Scan for the cell matching the given text and deliver its [X, Y] coordinate at center. 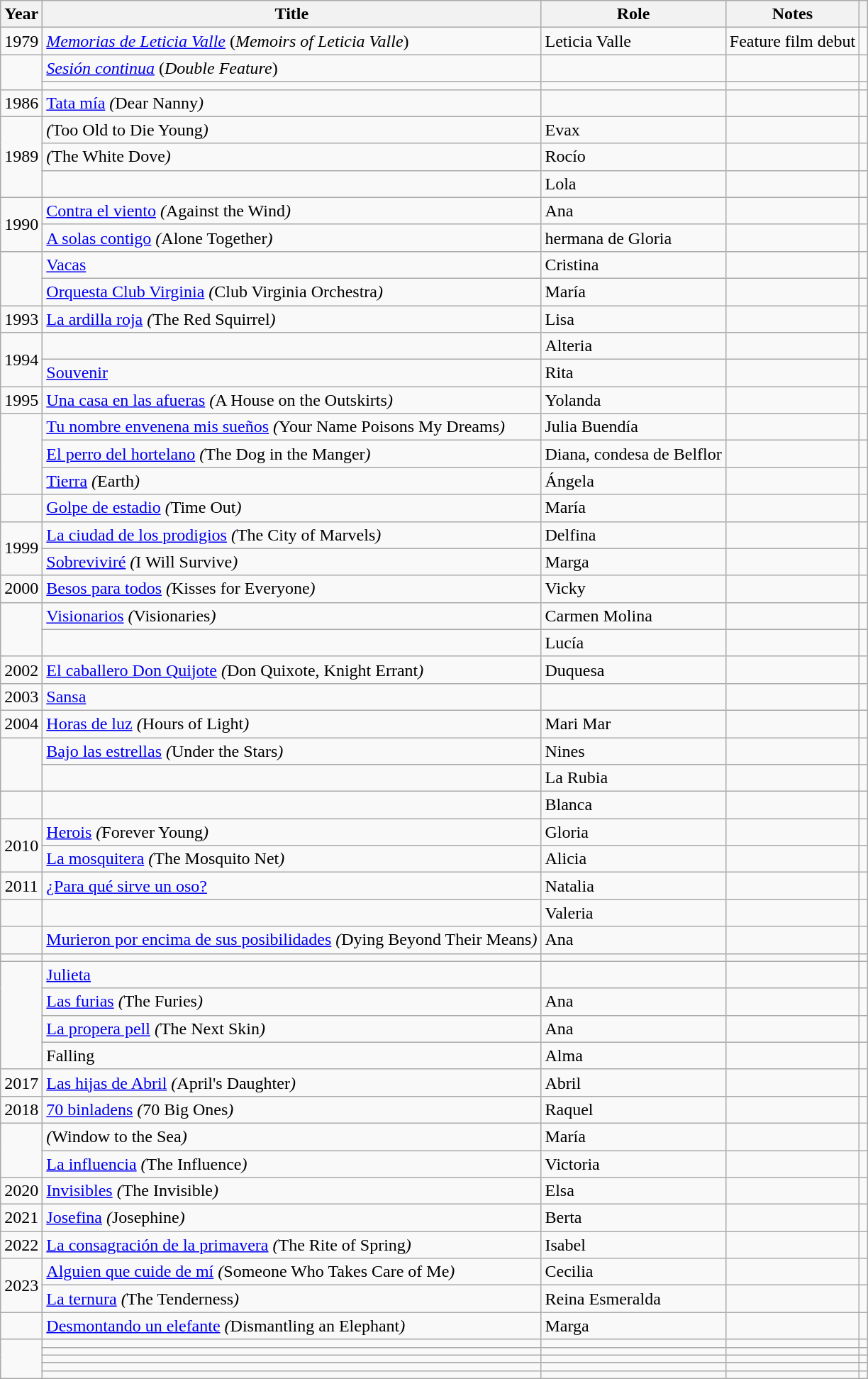
Delfina [633, 535]
2020 [21, 1191]
El caballero Don Quijote (Don Quixote, Knight Errant) [292, 670]
Las furias (The Furies) [292, 1002]
Cristina [633, 265]
2004 [21, 724]
La ciudad de los prodigios (The City of Marvels) [292, 535]
¿Para qué sirve un oso? [292, 886]
Sesión continua (Double Feature) [292, 68]
Falling [292, 1056]
Victoria [633, 1164]
70 binladens (70 Big Ones) [292, 1109]
Title [292, 14]
Yolanda [633, 400]
2017 [21, 1082]
1995 [21, 400]
A solas contigo (Alone Together) [292, 238]
Herois (Forever Young) [292, 832]
2018 [21, 1109]
Notes [792, 14]
Abril [633, 1082]
2011 [21, 886]
(The White Dove) [292, 157]
Ángela [633, 481]
Una casa en las afueras (A House on the Outskirts) [292, 400]
La Rubia [633, 778]
Lisa [633, 319]
Year [21, 14]
Tierra (Earth) [292, 481]
Evax [633, 130]
(Too Old to Die Young) [292, 130]
2023 [21, 1285]
Julia Buendía [633, 427]
1990 [21, 224]
Berta [633, 1218]
Julieta [292, 975]
1979 [21, 41]
Role [633, 14]
Alteria [633, 346]
La influencia (The Influence) [292, 1164]
La ternura (The Tenderness) [292, 1299]
Elsa [633, 1191]
La mosquitera (The Mosquito Net) [292, 859]
2003 [21, 697]
(Window to the Sea) [292, 1136]
Leticia Valle [633, 41]
2000 [21, 589]
Desmontando un elefante (Dismantling an Elephant) [292, 1326]
2002 [21, 670]
Sobreviviré (I Will Survive) [292, 562]
Besos para todos (Kisses for Everyone) [292, 589]
2021 [21, 1218]
Alicia [633, 859]
Cecilia [633, 1272]
1986 [21, 103]
Bajo las estrellas (Under the Stars) [292, 751]
Horas de luz (Hours of Light) [292, 724]
Murieron por encima de sus posibilidades (Dying Beyond Their Means) [292, 940]
Vacas [292, 265]
El perro del hortelano (The Dog in the Manger) [292, 454]
1994 [21, 360]
Invisibles (The Invisible) [292, 1191]
Souvenir [292, 373]
La consagración de la primavera (The Rite of Spring) [292, 1245]
Contra el viento (Against the Wind) [292, 211]
Josefina (Josephine) [292, 1218]
Memorias de Leticia Valle (Memoirs of Leticia Valle) [292, 41]
1993 [21, 319]
Duquesa [633, 670]
1989 [21, 157]
1999 [21, 548]
Feature film debut [792, 41]
Gloria [633, 832]
Las hijas de Abril (April's Daughter) [292, 1082]
2022 [21, 1245]
Alguien que cuide de mí (Someone Who Takes Care of Me) [292, 1272]
Mari Mar [633, 724]
Blanca [633, 805]
Golpe de estadio (Time Out) [292, 508]
Tu nombre envenena mis sueños (Your Name Poisons My Dreams) [292, 427]
Rocío [633, 157]
Vicky [633, 589]
Tata mía (Dear Nanny) [292, 103]
La ardilla roja (The Red Squirrel) [292, 319]
Visionarios (Visionaries) [292, 616]
Diana, condesa de Belflor [633, 454]
Orquesta Club Virginia (Club Virginia Orchestra) [292, 292]
Rita [633, 373]
2010 [21, 846]
Alma [633, 1056]
La propera pell (The Next Skin) [292, 1029]
Carmen Molina [633, 616]
Lucía [633, 643]
Natalia [633, 886]
Reina Esmeralda [633, 1299]
Raquel [633, 1109]
Nines [633, 751]
Lola [633, 184]
Valeria [633, 913]
Sansa [292, 697]
hermana de Gloria [633, 238]
Isabel [633, 1245]
